Identify which cell holds the provided text, then report its (X, Y) central coordinate. 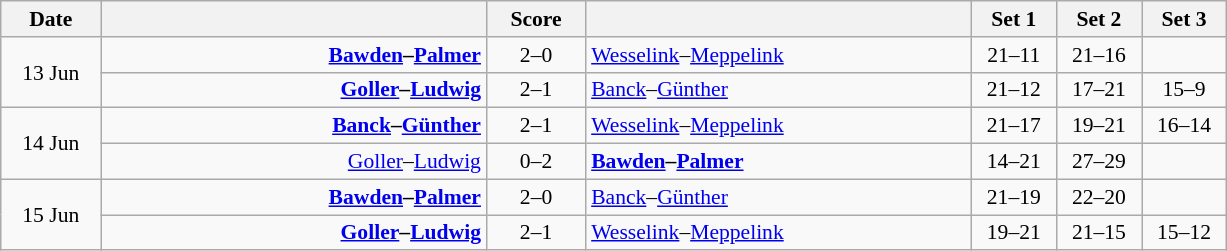
15–12 (1184, 233)
Set 1 (1014, 19)
15–9 (1184, 90)
0–2 (536, 162)
13 Jun (51, 72)
22–20 (1098, 197)
16–14 (1184, 126)
27–29 (1098, 162)
21–16 (1098, 55)
Set 3 (1184, 19)
17–21 (1098, 90)
21–11 (1014, 55)
21–12 (1014, 90)
21–15 (1098, 233)
Set 2 (1098, 19)
Date (51, 19)
21–19 (1014, 197)
14 Jun (51, 144)
14–21 (1014, 162)
15 Jun (51, 214)
Score (536, 19)
21–17 (1014, 126)
